Detect which cell encompasses the target text, then output its [x, y] center coordinate. 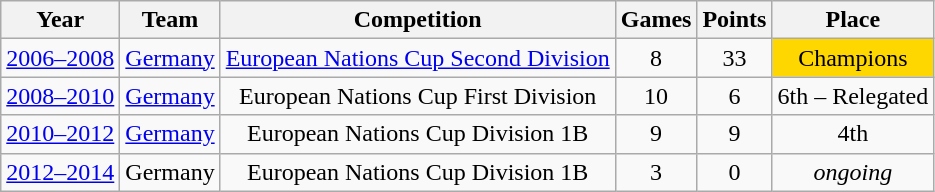
3 [656, 172]
0 [734, 172]
Champions [853, 58]
4th [853, 134]
6 [734, 96]
Team [170, 20]
2010–2012 [60, 134]
10 [656, 96]
European Nations Cup First Division [418, 96]
2006–2008 [60, 58]
Points [734, 20]
2008–2010 [60, 96]
2012–2014 [60, 172]
Year [60, 20]
Place [853, 20]
33 [734, 58]
6th – Relegated [853, 96]
European Nations Cup Second Division [418, 58]
ongoing [853, 172]
8 [656, 58]
Competition [418, 20]
Games [656, 20]
